Identify which cell holds the provided text, then report its [x, y] central coordinate. 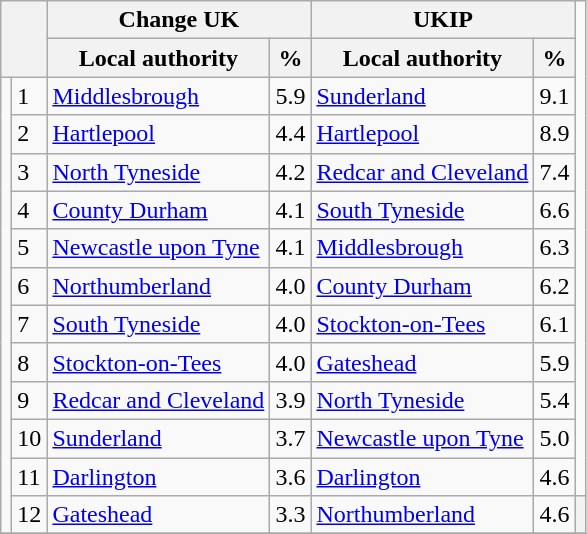
11 [30, 477]
6.1 [554, 324]
Change UK [179, 20]
3.6 [290, 477]
9 [30, 400]
7 [30, 324]
6.6 [554, 210]
3 [30, 172]
4.4 [290, 134]
12 [30, 515]
UKIP [443, 20]
3.3 [290, 515]
6.2 [554, 286]
3.7 [290, 438]
4.2 [290, 172]
8.9 [554, 134]
8 [30, 362]
6.3 [554, 248]
5.4 [554, 400]
5 [30, 248]
10 [30, 438]
4 [30, 210]
9.1 [554, 96]
2 [30, 134]
5.0 [554, 438]
1 [30, 96]
7.4 [554, 172]
6 [30, 286]
3.9 [290, 400]
